Determine the (X, Y) coordinate at the center of the cell enclosing the given text.  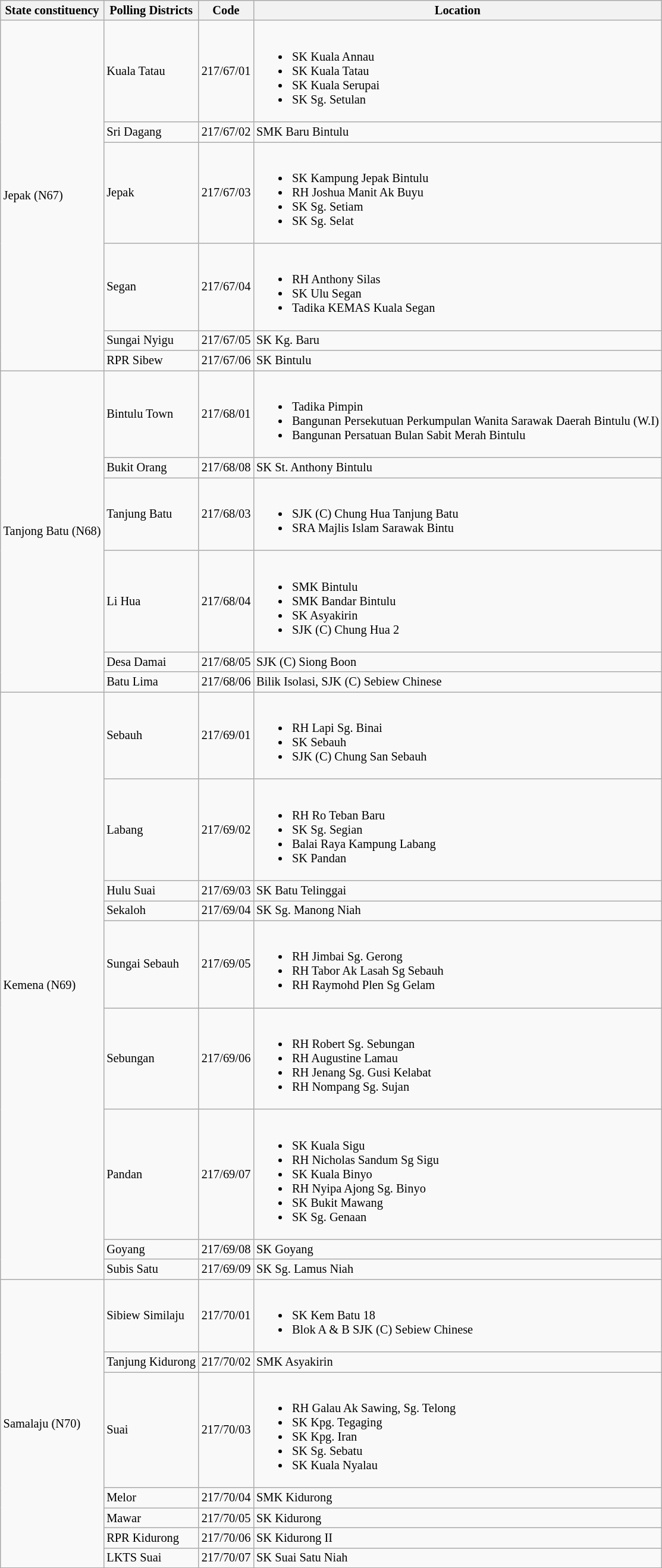
217/67/01 (226, 71)
217/68/06 (226, 682)
Subis Satu (151, 1269)
217/68/05 (226, 662)
Samalaju (N70) (52, 1423)
Kemena (N69) (52, 985)
217/70/05 (226, 1518)
SK Kidurong II (457, 1538)
SK Sg. Manong Niah (457, 910)
Bilik Isolasi, SJK (C) Sebiew Chinese (457, 682)
Sebungan (151, 1058)
SK Kg. Baru (457, 340)
Desa Damai (151, 662)
Sri Dagang (151, 132)
Sibiew Similaju (151, 1315)
Li Hua (151, 601)
Location (457, 10)
217/69/04 (226, 910)
SK St. Anthony Bintulu (457, 468)
RH Lapi Sg. BinaiSK SebauhSJK (C) Chung San Sebauh (457, 736)
Polling Districts (151, 10)
SK Sg. Lamus Niah (457, 1269)
SK Kem Batu 18Blok A & B SJK (C) Sebiew Chinese (457, 1315)
217/69/01 (226, 736)
Suai (151, 1429)
LKTS Suai (151, 1558)
217/70/06 (226, 1538)
217/67/04 (226, 287)
217/69/06 (226, 1058)
RH Galau Ak Sawing, Sg. TelongSK Kpg. TegagingSK Kpg. IranSK Sg. SebatuSK Kuala Nyalau (457, 1429)
Mawar (151, 1518)
Segan (151, 287)
RPR Kidurong (151, 1538)
217/68/08 (226, 468)
Goyang (151, 1249)
SK Suai Satu Niah (457, 1558)
Bintulu Town (151, 414)
217/67/05 (226, 340)
RH Robert Sg. SebunganRH Augustine LamauRH Jenang Sg. Gusi KelabatRH Nompang Sg. Sujan (457, 1058)
217/69/03 (226, 890)
217/67/06 (226, 361)
Sungai Nyigu (151, 340)
SK Kuala SiguRH Nicholas Sandum Sg SiguSK Kuala BinyoRH Nyipa Ajong Sg. BinyoSK Bukit MawangSK Sg. Genaan (457, 1174)
SJK (C) Siong Boon (457, 662)
Melor (151, 1498)
Bukit Orang (151, 468)
Code (226, 10)
Labang (151, 830)
Jepak (151, 192)
SK Bintulu (457, 361)
Sebauh (151, 736)
RH Ro Teban BaruSK Sg. SegianBalai Raya Kampung LabangSK Pandan (457, 830)
State constituency (52, 10)
Tanjung Kidurong (151, 1362)
217/68/04 (226, 601)
217/70/01 (226, 1315)
SMK BintuluSMK Bandar BintuluSK AsyakirinSJK (C) Chung Hua 2 (457, 601)
RH Anthony SilasSK Ulu SeganTadika KEMAS Kuala Segan (457, 287)
RPR Sibew (151, 361)
217/70/07 (226, 1558)
217/69/08 (226, 1249)
SMK Kidurong (457, 1498)
SMK Baru Bintulu (457, 132)
217/67/03 (226, 192)
SK Kidurong (457, 1518)
217/69/07 (226, 1174)
217/70/03 (226, 1429)
217/68/01 (226, 414)
SK Batu Telinggai (457, 890)
Batu Lima (151, 682)
Tanjong Batu (N68) (52, 531)
SK Kampung Jepak BintuluRH Joshua Manit Ak BuyuSK Sg. SetiamSK Sg. Selat (457, 192)
217/69/02 (226, 830)
Sungai Sebauh (151, 964)
Kuala Tatau (151, 71)
Hulu Suai (151, 890)
Sekaloh (151, 910)
Tadika PimpinBangunan Persekutuan Perkumpulan Wanita Sarawak Daerah Bintulu (W.I)Bangunan Persatuan Bulan Sabit Merah Bintulu (457, 414)
217/68/03 (226, 514)
217/70/04 (226, 1498)
Jepak (N67) (52, 195)
RH Jimbai Sg. GerongRH Tabor Ak Lasah Sg SebauhRH Raymohd Plen Sg Gelam (457, 964)
217/67/02 (226, 132)
217/69/05 (226, 964)
Pandan (151, 1174)
217/70/02 (226, 1362)
Tanjung Batu (151, 514)
SK Kuala AnnauSK Kuala TatauSK Kuala SerupaiSK Sg. Setulan (457, 71)
SMK Asyakirin (457, 1362)
SJK (C) Chung Hua Tanjung BatuSRA Majlis Islam Sarawak Bintu (457, 514)
217/69/09 (226, 1269)
SK Goyang (457, 1249)
